Return the [x, y] coordinate for the center point of the cell that contains the specified text.  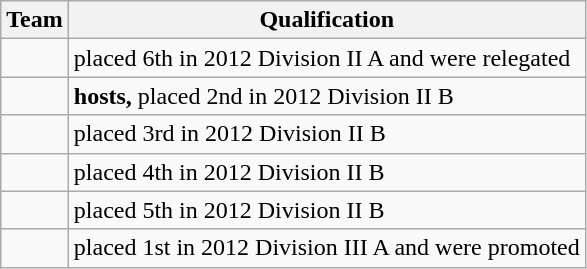
hosts, placed 2nd in 2012 Division II B [326, 96]
Team [35, 20]
Qualification [326, 20]
placed 5th in 2012 Division II B [326, 210]
placed 4th in 2012 Division II B [326, 172]
placed 1st in 2012 Division III A and were promoted [326, 248]
placed 3rd in 2012 Division II B [326, 134]
placed 6th in 2012 Division II A and were relegated [326, 58]
